Locate the cell with the specified text and output its (x, y) center coordinate. 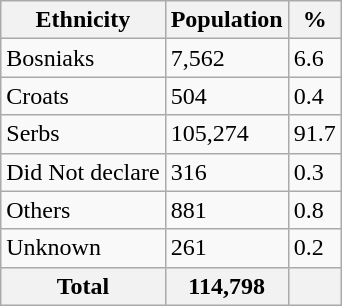
114,798 (226, 286)
Serbs (83, 134)
% (314, 20)
Unknown (83, 248)
Population (226, 20)
261 (226, 248)
881 (226, 210)
Did Not declare (83, 172)
0.4 (314, 96)
Bosniaks (83, 58)
0.3 (314, 172)
105,274 (226, 134)
0.8 (314, 210)
91.7 (314, 134)
Total (83, 286)
0.2 (314, 248)
Others (83, 210)
Croats (83, 96)
Ethnicity (83, 20)
316 (226, 172)
6.6 (314, 58)
504 (226, 96)
7,562 (226, 58)
